Provide the (X, Y) coordinate of the cell's center where the given text is located.  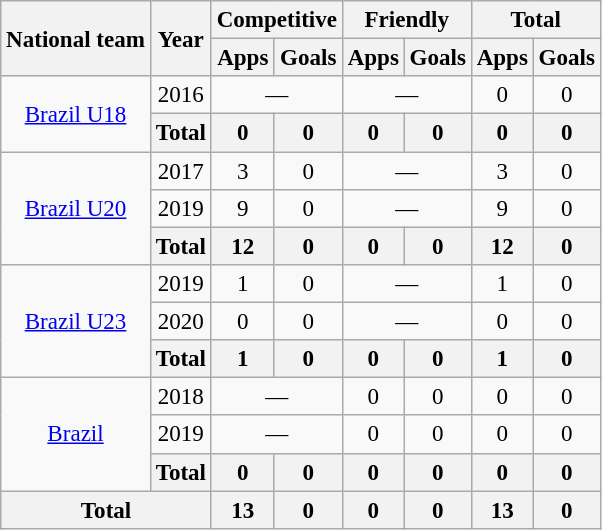
National team (76, 38)
2018 (180, 397)
2017 (180, 171)
Brazil U23 (76, 322)
Brazil U20 (76, 208)
Brazil (76, 434)
Brazil U18 (76, 114)
Competitive (276, 20)
2020 (180, 322)
Year (180, 38)
2016 (180, 95)
Friendly (406, 20)
